Extract the (X, Y) coordinate from the center of the cell holding the provided text.  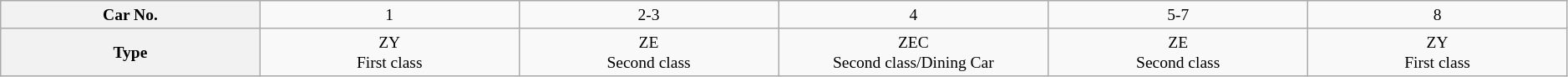
Type (130, 52)
ZECSecond class/Dining Car (914, 52)
1 (389, 15)
5-7 (1178, 15)
8 (1437, 15)
Car No. (130, 15)
2-3 (648, 15)
4 (914, 15)
